Search for the cell housing the specified text and yield its (x, y) center coordinate. 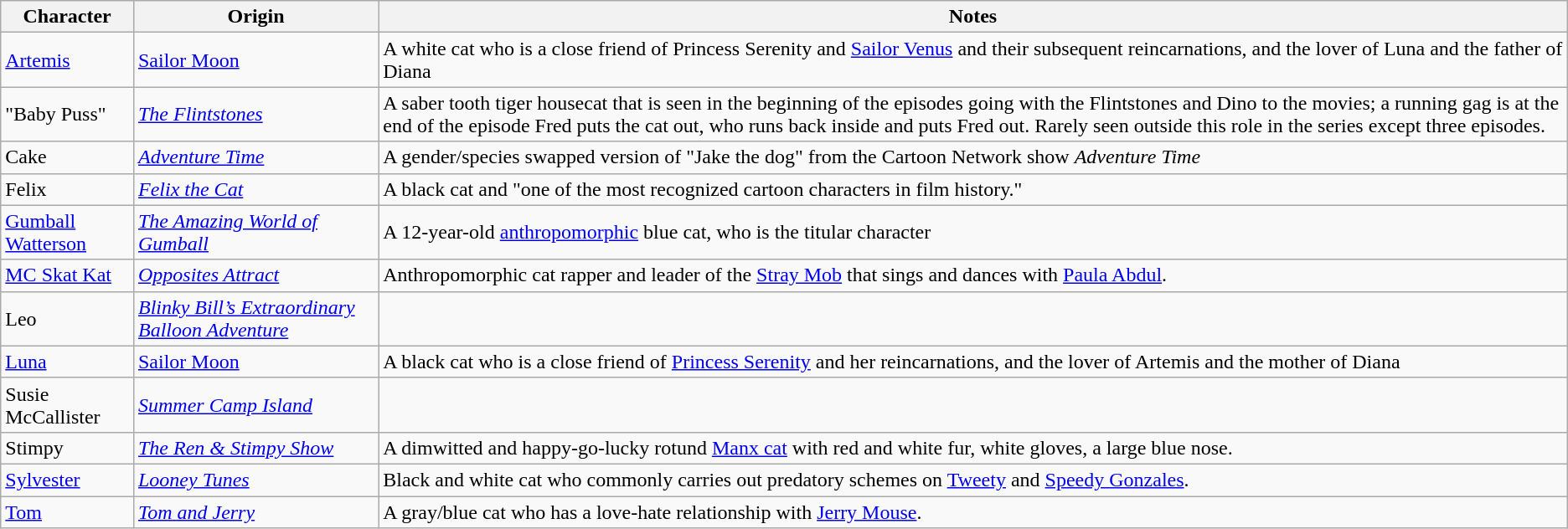
Adventure Time (255, 157)
Opposites Attract (255, 275)
Tom and Jerry (255, 511)
Felix the Cat (255, 189)
Stimpy (67, 448)
Leo (67, 318)
Looney Tunes (255, 480)
Notes (973, 17)
A gray/blue cat who has a love-hate relationship with Jerry Mouse. (973, 511)
Felix (67, 189)
Black and white cat who commonly carries out predatory schemes on Tweety and Speedy Gonzales. (973, 480)
Susie McCallister (67, 405)
The Flintstones (255, 114)
Character (67, 17)
A gender/species swapped version of "Jake the dog" from the Cartoon Network show Adventure Time (973, 157)
Luna (67, 362)
The Amazing World of Gumball (255, 233)
Blinky Bill’s Extraordinary Balloon Adventure (255, 318)
A black cat who is a close friend of Princess Serenity and her reincarnations, and the lover of Artemis and the mother of Diana (973, 362)
Gumball Watterson (67, 233)
MC Skat Kat (67, 275)
Summer Camp Island (255, 405)
"Baby Puss" (67, 114)
Anthropomorphic cat rapper and leader of the Stray Mob that sings and dances with Paula Abdul. (973, 275)
A 12-year-old anthropomorphic blue cat, who is the titular character (973, 233)
Artemis (67, 60)
Origin (255, 17)
Sylvester (67, 480)
A dimwitted and happy-go-lucky rotund Manx cat with red and white fur, white gloves, a large blue nose. (973, 448)
The Ren & Stimpy Show (255, 448)
Tom (67, 511)
A black cat and "one of the most recognized cartoon characters in film history." (973, 189)
Cake (67, 157)
